Return the (X, Y) coordinate for the center point of the cell that contains the specified text.  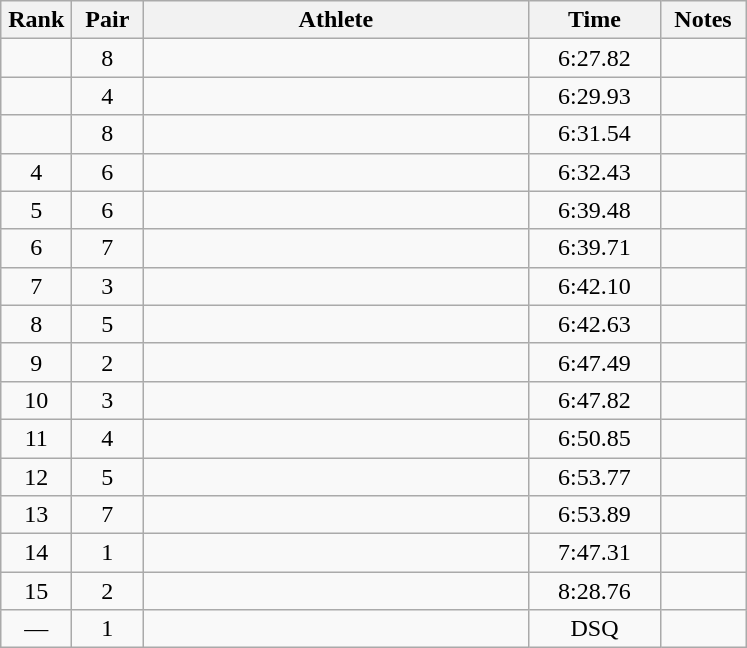
11 (36, 438)
6:27.82 (594, 58)
6:47.82 (594, 400)
6:32.43 (594, 172)
Rank (36, 20)
DSQ (594, 629)
Pair (108, 20)
6:29.93 (594, 96)
8:28.76 (594, 591)
6:42.10 (594, 286)
6:39.71 (594, 248)
— (36, 629)
6:53.89 (594, 515)
14 (36, 553)
Notes (703, 20)
13 (36, 515)
15 (36, 591)
6:53.77 (594, 477)
9 (36, 362)
7:47.31 (594, 553)
Time (594, 20)
6:47.49 (594, 362)
6:42.63 (594, 324)
6:31.54 (594, 134)
10 (36, 400)
12 (36, 477)
Athlete (336, 20)
6:50.85 (594, 438)
6:39.48 (594, 210)
